Determine the (X, Y) coordinate at the center of the cell enclosing the given text.  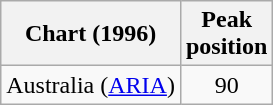
Australia (ARIA) (91, 85)
Peakposition (226, 34)
Chart (1996) (91, 34)
90 (226, 85)
